Detect which cell encompasses the target text, then output its (X, Y) center coordinate. 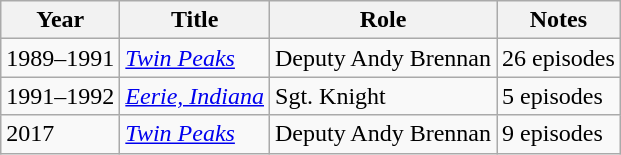
26 episodes (559, 58)
1989–1991 (60, 58)
5 episodes (559, 96)
2017 (60, 134)
Role (384, 20)
Year (60, 20)
Notes (559, 20)
Sgt. Knight (384, 96)
9 episodes (559, 134)
Eerie, Indiana (195, 96)
1991–1992 (60, 96)
Title (195, 20)
